Find where the given text appears and provide that cell's center as [X, Y] coordinate. 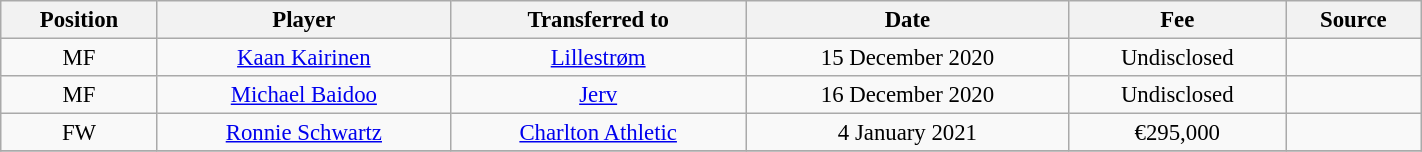
15 December 2020 [908, 58]
Jerv [598, 95]
Transferred to [598, 20]
FW [80, 133]
Michael Baidoo [304, 95]
Lillestrøm [598, 58]
Player [304, 20]
Date [908, 20]
Charlton Athletic [598, 133]
Position [80, 20]
16 December 2020 [908, 95]
Fee [1177, 20]
Kaan Kairinen [304, 58]
Ronnie Schwartz [304, 133]
4 January 2021 [908, 133]
€295,000 [1177, 133]
Source [1354, 20]
